For the text-containing cell, return its midpoint in (x, y) coordinate format. 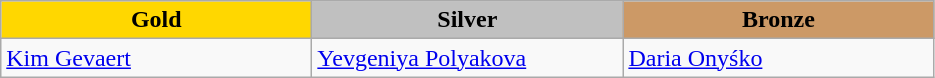
Daria Onyśko (778, 58)
Silver (468, 20)
Gold (156, 20)
Yevgeniya Polyakova (468, 58)
Bronze (778, 20)
Kim Gevaert (156, 58)
